Search for the cell housing the specified text and yield its (x, y) center coordinate. 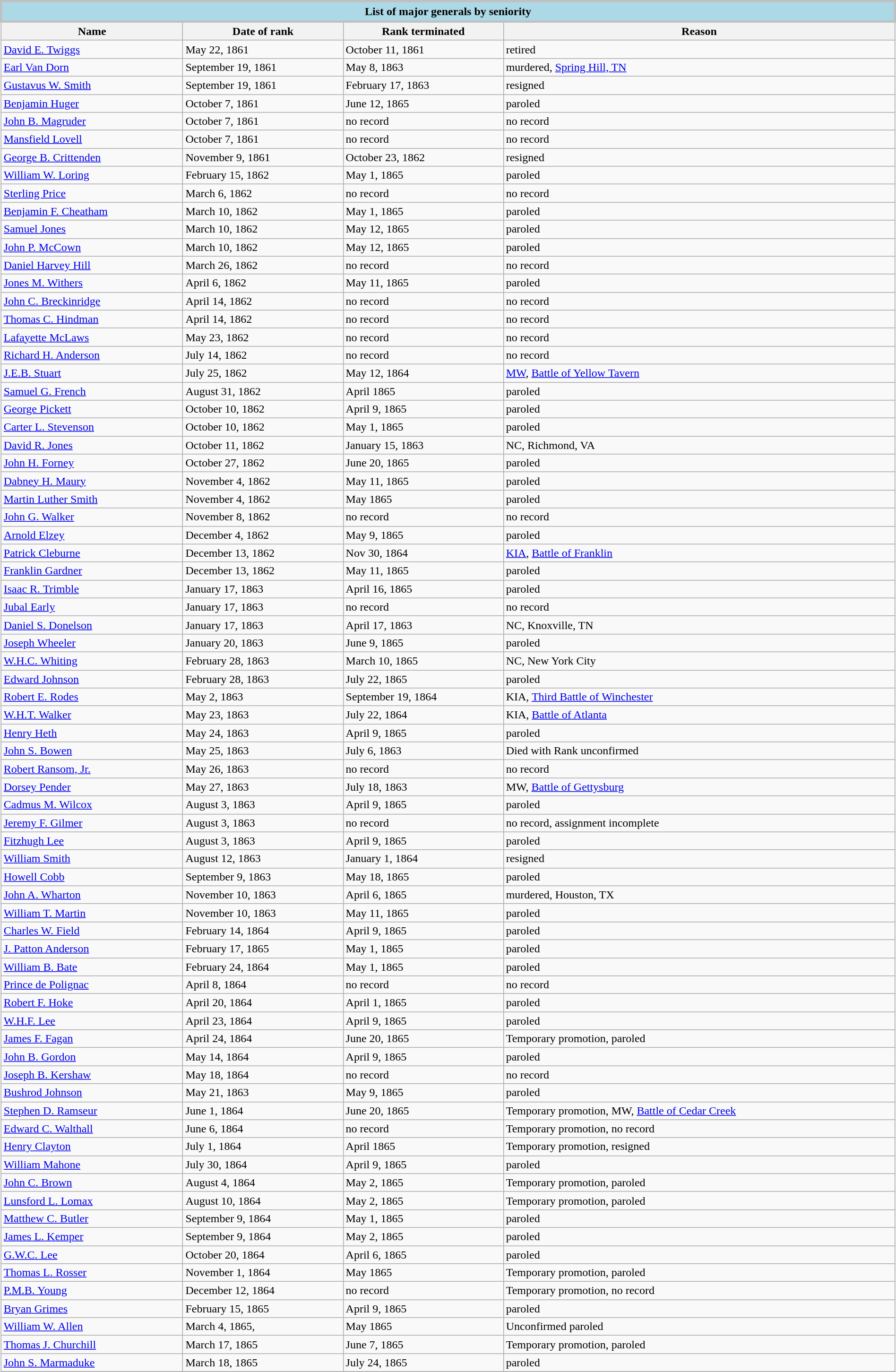
May 18, 1864 (263, 1075)
James F. Fagan (92, 1039)
Name (92, 31)
September 19, 1864 (423, 697)
July 30, 1864 (263, 1165)
John B. Magruder (92, 121)
May 2, 1863 (263, 697)
Benjamin Huger (92, 104)
W.H.C. Whiting (92, 661)
January 20, 1863 (263, 643)
June 7, 1865 (423, 1345)
June 1, 1864 (263, 1111)
Howell Cobb (92, 877)
Matthew C. Butler (92, 1218)
William B. Bate (92, 966)
John P. McCown (92, 247)
July 22, 1864 (423, 715)
William Smith (92, 859)
Robert F. Hoke (92, 1003)
NC, Knoxville, TN (699, 625)
Dorsey Pender (92, 787)
Charles W. Field (92, 931)
Carter L. Stevenson (92, 427)
July 6, 1863 (423, 751)
Sterling Price (92, 193)
Rank terminated (423, 31)
George Pickett (92, 409)
David R. Jones (92, 445)
Prince de Polignac (92, 985)
Fitzhugh Lee (92, 841)
Martin Luther Smith (92, 499)
May 8, 1863 (423, 67)
Thomas C. Hindman (92, 319)
George B. Crittenden (92, 157)
December 12, 1864 (263, 1291)
KIA, Battle of Franklin (699, 553)
May 24, 1863 (263, 733)
February 24, 1864 (263, 966)
Joseph B. Kershaw (92, 1075)
August 31, 1862 (263, 391)
Robert E. Rodes (92, 697)
KIA, Battle of Atlanta (699, 715)
Benjamin F. Cheatham (92, 211)
Arnold Elzey (92, 535)
July 24, 1865 (423, 1363)
Lafayette McLaws (92, 337)
W.H.T. Walker (92, 715)
May 18, 1865 (423, 877)
November 8, 1862 (263, 517)
Temporary promotion, MW, Battle of Cedar Creek (699, 1111)
May 14, 1864 (263, 1057)
February 17, 1865 (263, 949)
Thomas J. Churchill (92, 1345)
Samuel Jones (92, 229)
July 14, 1862 (263, 355)
William T. Martin (92, 913)
P.M.B. Young (92, 1291)
March 4, 1865, (263, 1327)
John H. Forney (92, 463)
Daniel Harvey Hill (92, 265)
John S. Marmaduke (92, 1363)
NC, Richmond, VA (699, 445)
Jubal Early (92, 607)
April 8, 1864 (263, 985)
Bryan Grimes (92, 1309)
KIA, Third Battle of Winchester (699, 697)
October 11, 1861 (423, 49)
Lunsford L. Lomax (92, 1200)
murdered, Houston, TX (699, 895)
Samuel G. French (92, 391)
April 23, 1864 (263, 1021)
Patrick Cleburne (92, 553)
March 17, 1865 (263, 1345)
January 1, 1864 (423, 859)
John S. Bowen (92, 751)
Mansfield Lovell (92, 139)
J. Patton Anderson (92, 949)
Died with Rank unconfirmed (699, 751)
May 23, 1862 (263, 337)
John G. Walker (92, 517)
April 17, 1863 (423, 625)
February 15, 1862 (263, 175)
Henry Clayton (92, 1147)
Daniel S. Donelson (92, 625)
retired (699, 49)
Stephen D. Ramseur (92, 1111)
Reason (699, 31)
July 1, 1864 (263, 1147)
May 26, 1863 (263, 769)
October 27, 1862 (263, 463)
Joseph Wheeler (92, 643)
April 24, 1864 (263, 1039)
List of major generals by seniority (448, 11)
March 6, 1862 (263, 193)
Nov 30, 1864 (423, 553)
Date of rank (263, 31)
November 9, 1861 (263, 157)
Gustavus W. Smith (92, 85)
July 22, 1865 (423, 679)
October 23, 1862 (423, 157)
Dabney H. Maury (92, 481)
February 17, 1863 (423, 85)
Thomas L. Rosser (92, 1273)
William Mahone (92, 1165)
Jeremy F. Gilmer (92, 823)
John B. Gordon (92, 1057)
June 12, 1865 (423, 104)
NC, New York City (699, 661)
Cadmus M. Wilcox (92, 805)
April 20, 1864 (263, 1003)
MW, Battle of Gettysburg (699, 787)
Robert Ransom, Jr. (92, 769)
October 11, 1862 (263, 445)
December 4, 1862 (263, 535)
Earl Van Dorn (92, 67)
John C. Brown (92, 1182)
April 6, 1862 (263, 283)
May 21, 1863 (263, 1093)
murdered, Spring Hill, TN (699, 67)
G.W.C. Lee (92, 1255)
February 14, 1864 (263, 931)
August 4, 1864 (263, 1182)
William W. Allen (92, 1327)
W.H.F. Lee (92, 1021)
James L. Kemper (92, 1236)
William W. Loring (92, 175)
Unconfirmed paroled (699, 1327)
July 25, 1862 (263, 373)
J.E.B. Stuart (92, 373)
February 15, 1865 (263, 1309)
Isaac R. Trimble (92, 589)
Richard H. Anderson (92, 355)
August 10, 1864 (263, 1200)
May 25, 1863 (263, 751)
May 23, 1863 (263, 715)
March 18, 1865 (263, 1363)
November 1, 1864 (263, 1273)
April 16, 1865 (423, 589)
March 26, 1862 (263, 265)
John A. Wharton (92, 895)
May 22, 1861 (263, 49)
March 10, 1865 (423, 661)
no record, assignment incomplete (699, 823)
July 18, 1863 (423, 787)
January 15, 1863 (423, 445)
May 12, 1864 (423, 373)
June 6, 1864 (263, 1129)
October 20, 1864 (263, 1255)
Henry Heth (92, 733)
September 9, 1863 (263, 877)
May 27, 1863 (263, 787)
August 12, 1863 (263, 859)
Franklin Gardner (92, 571)
June 9, 1865 (423, 643)
April 1, 1865 (423, 1003)
David E. Twiggs (92, 49)
Temporary promotion, resigned (699, 1147)
Jones M. Withers (92, 283)
Bushrod Johnson (92, 1093)
Edward Johnson (92, 679)
Edward C. Walthall (92, 1129)
MW, Battle of Yellow Tavern (699, 373)
John C. Breckinridge (92, 301)
